Detect which cell encompasses the target text, then output its (X, Y) center coordinate. 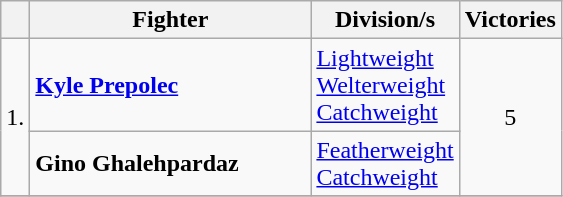
Victories (510, 20)
Kyle Prepolec (170, 85)
Fighter (170, 20)
1. (16, 118)
5 (510, 118)
Division/s (385, 20)
Featherweight Catchweight (385, 164)
Gino Ghalehpardaz (170, 164)
Lightweight Welterweight Catchweight (385, 85)
